Pinpoint the cell where the given text exists, returning its (x, y) midpoint coordinate. 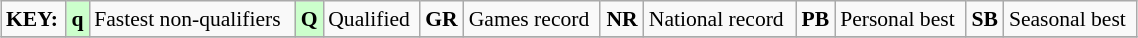
KEY: (34, 19)
GR (442, 19)
SB (985, 19)
Q (309, 19)
Personal best (900, 19)
q (78, 19)
Fastest non-qualifiers (192, 19)
National record (720, 19)
Games record (532, 19)
Seasonal best (1070, 19)
Qualified (371, 19)
NR (622, 19)
PB (816, 19)
